Capture the cell that displays the provided text and extract its [X, Y] central coordinate. 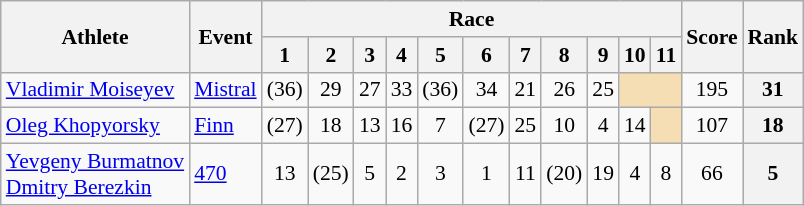
34 [486, 90]
26 [564, 90]
66 [712, 174]
Event [225, 36]
Score [712, 36]
Rank [774, 36]
31 [774, 90]
14 [635, 126]
195 [712, 90]
Vladimir Moiseyev [95, 90]
Finn [225, 126]
27 [370, 90]
19 [603, 174]
21 [525, 90]
29 [331, 90]
(20) [564, 174]
16 [402, 126]
Yevgeny BurmatnovDmitry Berezkin [95, 174]
6 [486, 55]
33 [402, 90]
Athlete [95, 36]
Mistral [225, 90]
Race [472, 19]
107 [712, 126]
Oleg Khopyorsky [95, 126]
(25) [331, 174]
9 [603, 55]
470 [225, 174]
